Return the [X, Y] coordinate for the center point of the cell that contains the specified text.  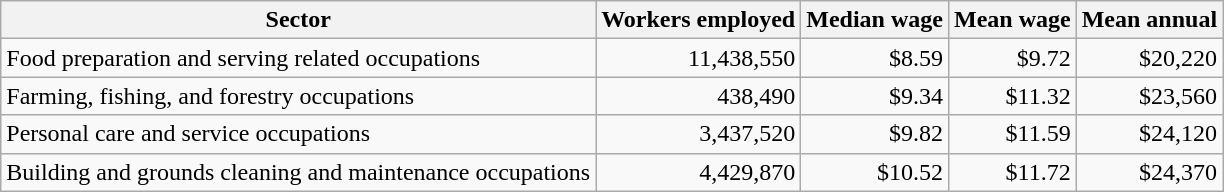
4,429,870 [698, 172]
11,438,550 [698, 58]
$9.72 [1012, 58]
$24,120 [1149, 134]
438,490 [698, 96]
$9.34 [875, 96]
$11.32 [1012, 96]
Mean wage [1012, 20]
3,437,520 [698, 134]
$20,220 [1149, 58]
Building and grounds cleaning and maintenance occupations [298, 172]
$23,560 [1149, 96]
Personal care and service occupations [298, 134]
Farming, fishing, and forestry occupations [298, 96]
$9.82 [875, 134]
Workers employed [698, 20]
Median wage [875, 20]
$10.52 [875, 172]
$8.59 [875, 58]
Sector [298, 20]
Mean annual [1149, 20]
$24,370 [1149, 172]
$11.72 [1012, 172]
$11.59 [1012, 134]
Food preparation and serving related occupations [298, 58]
